Pinpoint the cell where the given text exists, returning its [x, y] midpoint coordinate. 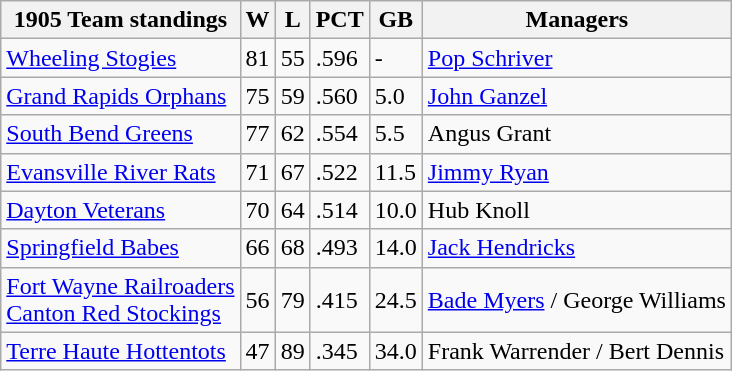
.345 [340, 351]
66 [258, 248]
Grand Rapids Orphans [120, 96]
Evansville River Rats [120, 172]
.522 [340, 172]
.415 [340, 300]
Jimmy Ryan [576, 172]
- [396, 58]
Bade Myers / George Williams [576, 300]
56 [258, 300]
81 [258, 58]
Angus Grant [576, 134]
11.5 [396, 172]
Dayton Veterans [120, 210]
GB [396, 20]
34.0 [396, 351]
L [292, 20]
PCT [340, 20]
W [258, 20]
77 [258, 134]
Frank Warrender / Bert Dennis [576, 351]
47 [258, 351]
14.0 [396, 248]
70 [258, 210]
Springfield Babes [120, 248]
.554 [340, 134]
64 [292, 210]
John Ganzel [576, 96]
62 [292, 134]
Terre Haute Hottentots [120, 351]
67 [292, 172]
75 [258, 96]
Jack Hendricks [576, 248]
Fort Wayne Railroaders Canton Red Stockings [120, 300]
55 [292, 58]
89 [292, 351]
79 [292, 300]
68 [292, 248]
71 [258, 172]
.493 [340, 248]
5.5 [396, 134]
Wheeling Stogies [120, 58]
10.0 [396, 210]
.596 [340, 58]
.514 [340, 210]
5.0 [396, 96]
South Bend Greens [120, 134]
1905 Team standings [120, 20]
Hub Knoll [576, 210]
.560 [340, 96]
59 [292, 96]
24.5 [396, 300]
Managers [576, 20]
Pop Schriver [576, 58]
